Find where the given text appears and provide that cell's center as (X, Y) coordinate. 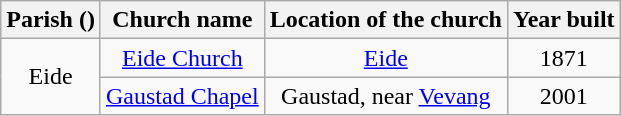
Parish () (51, 20)
2001 (564, 96)
Location of the church (386, 20)
Church name (182, 20)
Year built (564, 20)
Gaustad Chapel (182, 96)
1871 (564, 58)
Gaustad, near Vevang (386, 96)
Eide Church (182, 58)
